For the text-containing cell, return its midpoint in [X, Y] coordinate format. 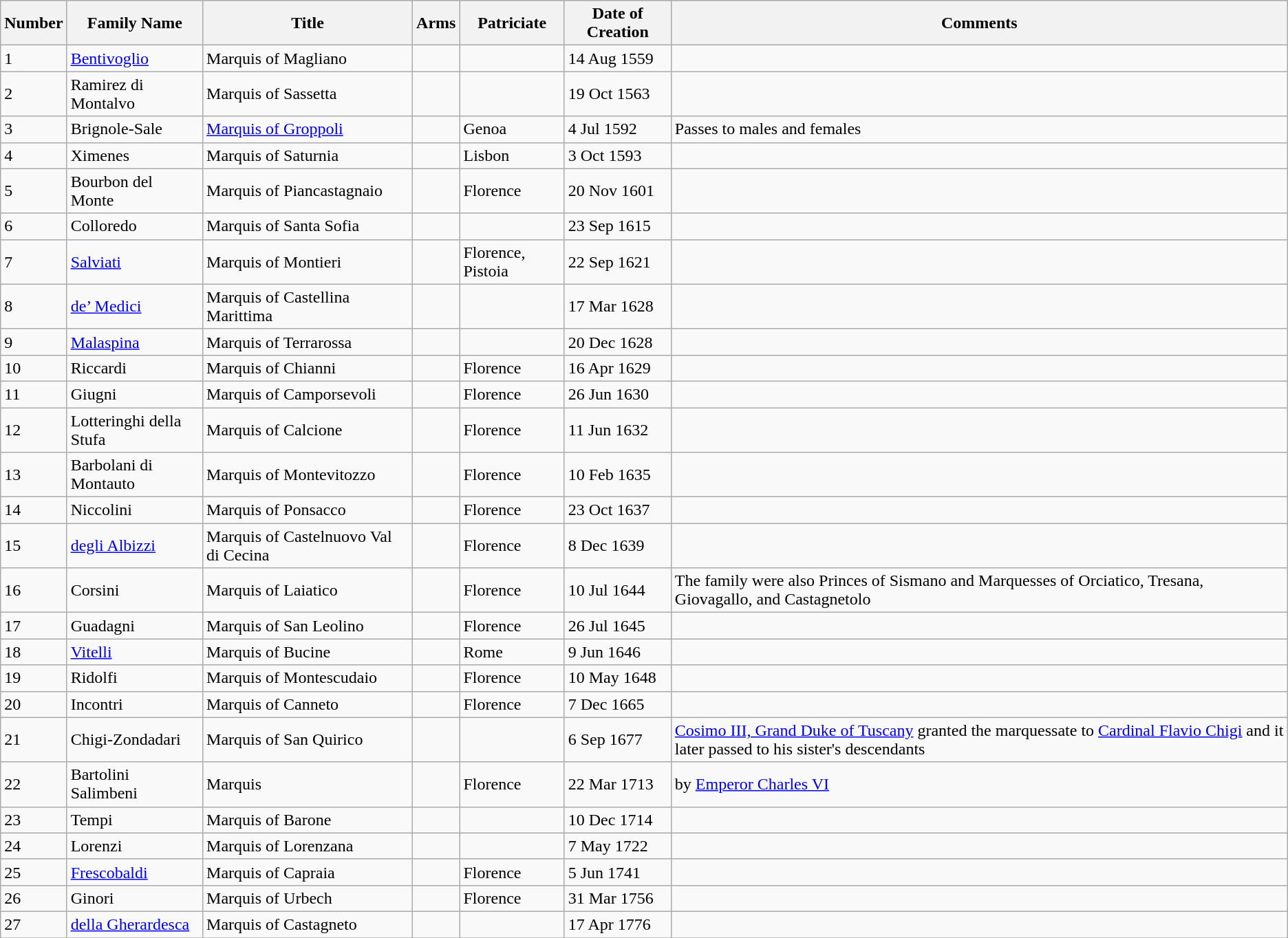
Marquis of Capraia [308, 872]
9 [34, 342]
Salviati [135, 261]
Marquis of Magliano [308, 58]
Marquis of Montevitozzo [308, 475]
Lisbon [512, 155]
Marquis of Laiatico [308, 590]
Marquis of Saturnia [308, 155]
10 Jul 1644 [618, 590]
10 Dec 1714 [618, 820]
Marquis of Terrarossa [308, 342]
21 [34, 740]
11 [34, 394]
Incontri [135, 704]
Marquis of San Leolino [308, 626]
7 Dec 1665 [618, 704]
Bentivoglio [135, 58]
Marquis of Castellina Marittima [308, 307]
Number [34, 23]
Family Name [135, 23]
Marquis of San Quirico [308, 740]
24 [34, 846]
Marquis of Barone [308, 820]
25 [34, 872]
15 [34, 546]
Marquis of Montieri [308, 261]
3 [34, 129]
Niccolini [135, 510]
Marquis of Groppoli [308, 129]
14 Aug 1559 [618, 58]
18 [34, 652]
Bourbon del Monte [135, 191]
Marquis of Urbech [308, 898]
31 Mar 1756 [618, 898]
Giugni [135, 394]
26 Jun 1630 [618, 394]
7 May 1722 [618, 846]
20 Dec 1628 [618, 342]
17 [34, 626]
6 Sep 1677 [618, 740]
5 Jun 1741 [618, 872]
Comments [979, 23]
della Gherardesca [135, 924]
Marquis of Lorenzana [308, 846]
20 [34, 704]
4 Jul 1592 [618, 129]
Chigi-Zondadari [135, 740]
23 [34, 820]
Lotteringhi della Stufa [135, 429]
Patriciate [512, 23]
27 [34, 924]
3 Oct 1593 [618, 155]
Marquis [308, 784]
de’ Medici [135, 307]
Passes to males and females [979, 129]
Brignole-Sale [135, 129]
Date of Creation [618, 23]
Arms [436, 23]
13 [34, 475]
8 [34, 307]
Marquis of Castelnuovo Val di Cecina [308, 546]
22 Sep 1621 [618, 261]
10 Feb 1635 [618, 475]
17 Mar 1628 [618, 307]
19 [34, 678]
16 Apr 1629 [618, 368]
16 [34, 590]
Title [308, 23]
Marquis of Calcione [308, 429]
Marquis of Montescudaio [308, 678]
Marquis of Santa Sofia [308, 226]
Ginori [135, 898]
Ramirez di Montalvo [135, 94]
Ximenes [135, 155]
5 [34, 191]
Marquis of Bucine [308, 652]
Ridolfi [135, 678]
6 [34, 226]
1 [34, 58]
22 [34, 784]
Corsini [135, 590]
4 [34, 155]
Florence, Pistoia [512, 261]
Marquis of Piancastagnaio [308, 191]
Genoa [512, 129]
Riccardi [135, 368]
23 Oct 1637 [618, 510]
Malaspina [135, 342]
Marquis of Sassetta [308, 94]
The family were also Princes of Sismano and Marquesses of Orciatico, Tresana, Giovagallo, and Castagnetolo [979, 590]
10 May 1648 [618, 678]
19 Oct 1563 [618, 94]
Rome [512, 652]
Cosimo III, Grand Duke of Tuscany granted the marquessate to Cardinal Flavio Chigi and it later passed to his sister's descendants [979, 740]
20 Nov 1601 [618, 191]
Frescobaldi [135, 872]
Marquis of Canneto [308, 704]
Barbolani di Montauto [135, 475]
Lorenzi [135, 846]
by Emperor Charles VI [979, 784]
Marquis of Chianni [308, 368]
23 Sep 1615 [618, 226]
7 [34, 261]
11 Jun 1632 [618, 429]
Marquis of Ponsacco [308, 510]
10 [34, 368]
Tempi [135, 820]
22 Mar 1713 [618, 784]
12 [34, 429]
26 [34, 898]
Marquis of Camporsevoli [308, 394]
17 Apr 1776 [618, 924]
26 Jul 1645 [618, 626]
degli Albizzi [135, 546]
Bartolini Salimbeni [135, 784]
9 Jun 1646 [618, 652]
8 Dec 1639 [618, 546]
2 [34, 94]
14 [34, 510]
Marquis of Castagneto [308, 924]
Colloredo [135, 226]
Vitelli [135, 652]
Guadagni [135, 626]
